Locate the cell with the specified text and output its [x, y] center coordinate. 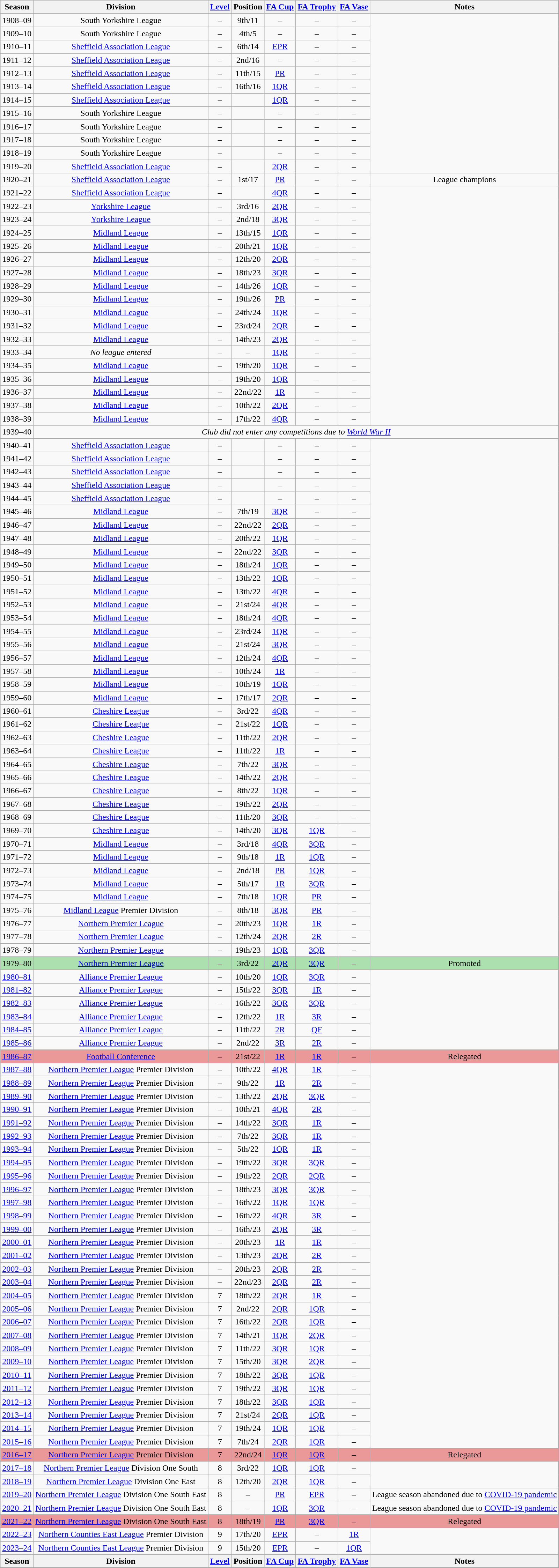
10th/24 [248, 671]
1919–20 [17, 166]
2010–11 [17, 1375]
1939–40 [17, 432]
League champions [464, 180]
1981–82 [17, 990]
1921–22 [17, 193]
1932–33 [17, 339]
1928–29 [17, 286]
1943–44 [17, 485]
2011–12 [17, 1388]
1935–36 [17, 379]
1963–64 [17, 751]
14th/26 [248, 286]
1979–80 [17, 963]
2021–22 [17, 1521]
1962–63 [17, 737]
22nd/24 [248, 1455]
5th/17 [248, 884]
1988–89 [17, 1083]
1954–55 [17, 631]
Midland League Premier Division [121, 910]
2006–07 [17, 1322]
1980–81 [17, 976]
17th/22 [248, 419]
Northern Premier League Division One East [121, 1481]
2017–18 [17, 1468]
1957–58 [17, 671]
1968–69 [17, 817]
1922–23 [17, 206]
2023–24 [17, 1548]
19th/26 [248, 299]
9th/11 [248, 20]
2022–23 [17, 1534]
2013–14 [17, 1415]
2016–17 [17, 1455]
15th/22 [248, 990]
1916–17 [17, 126]
7th/24 [248, 1442]
Northern Premier League Division One South [121, 1468]
1st/17 [248, 180]
1929–30 [17, 299]
1977–78 [17, 937]
1937–38 [17, 406]
1973–74 [17, 884]
1994–95 [17, 1162]
1999–00 [17, 1229]
1985–86 [17, 1043]
1982–83 [17, 1003]
1931–32 [17, 326]
1998–99 [17, 1216]
9th/22 [248, 1083]
4th/5 [248, 34]
1964–65 [17, 764]
1911–12 [17, 60]
16th/16 [248, 87]
1934–35 [17, 365]
1920–21 [17, 180]
2020–21 [17, 1508]
1995–96 [17, 1176]
17th/20 [248, 1534]
1947–48 [17, 538]
Promoted [464, 963]
No league entered [121, 352]
1913–14 [17, 87]
2008–09 [17, 1348]
2nd/16 [248, 60]
1978–79 [17, 950]
2003–04 [17, 1282]
19th/24 [248, 1428]
1956–57 [17, 658]
24th/24 [248, 312]
10th/21 [248, 1109]
1983–84 [17, 1017]
1948–49 [17, 551]
1997–98 [17, 1202]
2009–10 [17, 1362]
1949–50 [17, 565]
2004–05 [17, 1295]
1926–27 [17, 259]
1971–72 [17, 857]
1974–75 [17, 897]
17th/17 [248, 698]
1966–67 [17, 790]
2015–16 [17, 1442]
1975–76 [17, 910]
7th/18 [248, 897]
13th/23 [248, 1256]
1940–41 [17, 445]
20th/22 [248, 538]
19th/23 [248, 950]
1996–97 [17, 1189]
1990–91 [17, 1109]
1952–53 [17, 605]
1927–28 [17, 273]
1942–43 [17, 472]
1984–85 [17, 1030]
18th/19 [248, 1521]
3rd/16 [248, 206]
1967–68 [17, 804]
13th/15 [248, 233]
1969–70 [17, 831]
12th/22 [248, 1017]
14th/20 [248, 831]
1912–13 [17, 73]
1958–59 [17, 684]
10th/19 [248, 684]
1946–47 [17, 525]
9th/18 [248, 857]
1986–87 [17, 1056]
1989–90 [17, 1096]
1941–42 [17, 459]
1970–71 [17, 844]
2018–19 [17, 1481]
1972–73 [17, 870]
2019–20 [17, 1495]
3rd/18 [248, 844]
2002–03 [17, 1269]
1945–46 [17, 512]
1915–16 [17, 113]
2012–13 [17, 1402]
11th/15 [248, 73]
16th/23 [248, 1229]
Football Conference [121, 1056]
1987–88 [17, 1070]
1938–39 [17, 419]
8th/22 [248, 790]
1918–19 [17, 153]
1933–34 [17, 352]
11th/20 [248, 817]
10th/20 [248, 976]
Club did not enter any competitions due to World War II [296, 432]
1925–26 [17, 246]
1936–37 [17, 392]
20th/21 [248, 246]
14th/21 [248, 1335]
8th/18 [248, 910]
1917–18 [17, 140]
1950–51 [17, 578]
14th/23 [248, 339]
5th/22 [248, 1149]
1993–94 [17, 1149]
2014–15 [17, 1428]
6th/14 [248, 47]
1914–15 [17, 100]
1930–31 [17, 312]
1991–92 [17, 1123]
1923–24 [17, 220]
2001–02 [17, 1256]
2007–08 [17, 1335]
1944–45 [17, 498]
2000–01 [17, 1242]
22nd/23 [248, 1282]
1909–10 [17, 34]
1992–93 [17, 1136]
1960–61 [17, 711]
1951–52 [17, 592]
1959–60 [17, 698]
1924–25 [17, 233]
QF [317, 1030]
1955–56 [17, 645]
1908–09 [17, 20]
1910–11 [17, 47]
1961–62 [17, 724]
1965–66 [17, 777]
1976–77 [17, 923]
1953–54 [17, 618]
7th/19 [248, 512]
2005–06 [17, 1309]
